Locate the cell with the specified text and output its [x, y] center coordinate. 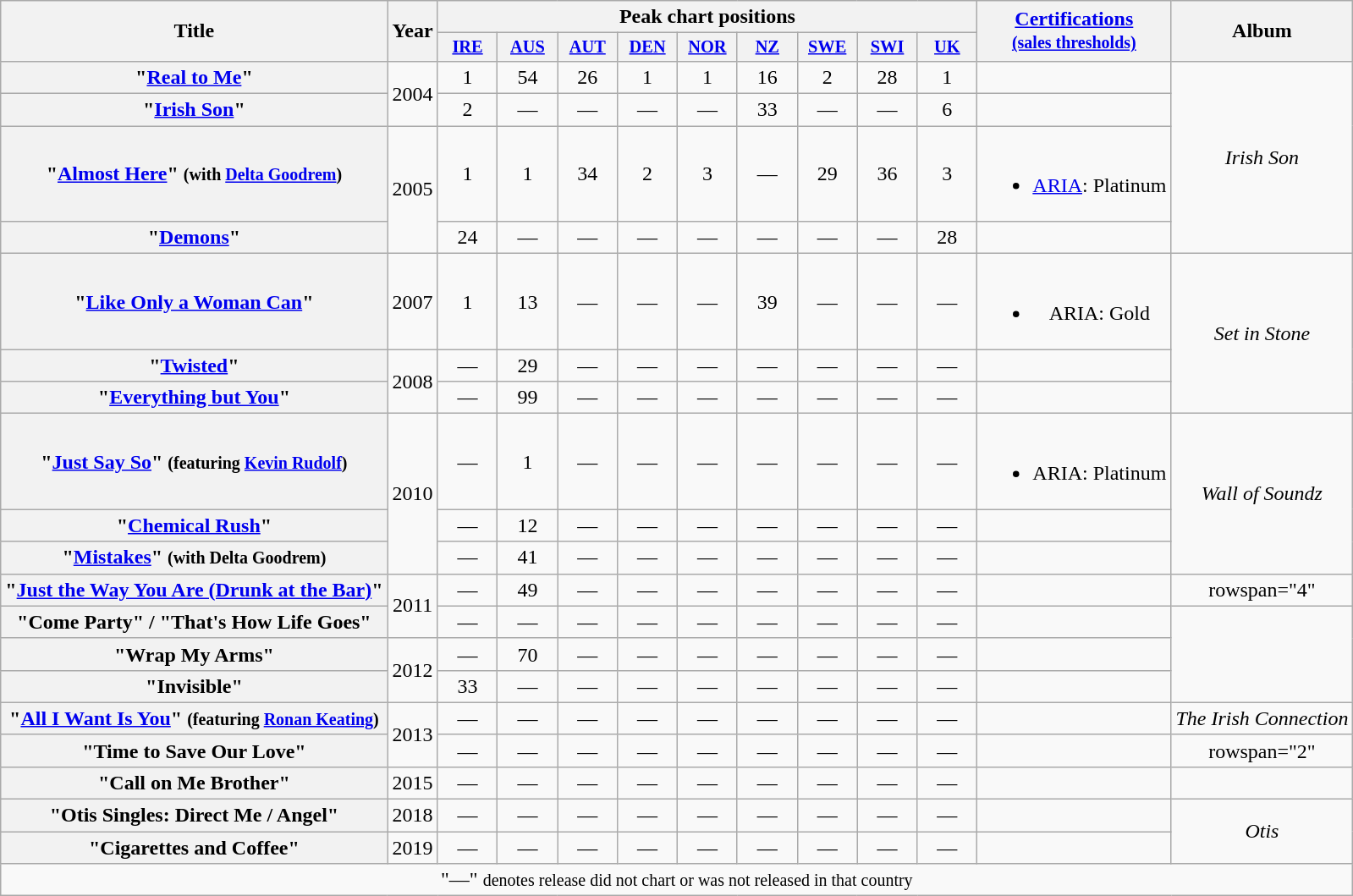
2010 [413, 494]
24 [467, 238]
ARIA: Gold [1075, 301]
"Twisted" [195, 366]
"Irish Son" [195, 110]
"Cigarettes and Coffee" [195, 848]
"Otis Singles: Direct Me / Angel" [195, 816]
16 [767, 77]
The Irish Connection [1262, 718]
34 [587, 174]
"—" denotes release did not chart or was not released in that country [677, 880]
SWI [887, 47]
"Just Say So" (featuring Kevin Rudolf) [195, 462]
Year [413, 31]
2005 [413, 190]
Irish Son [1262, 157]
2018 [413, 816]
Title [195, 31]
6 [948, 110]
2015 [413, 783]
"Like Only a Woman Can" [195, 301]
49 [528, 590]
41 [528, 558]
"Real to Me" [195, 77]
2011 [413, 606]
36 [887, 174]
13 [528, 301]
AUT [587, 47]
"Call on Me Brother" [195, 783]
"Just the Way You Are (Drunk at the Bar)" [195, 590]
UK [948, 47]
39 [767, 301]
Otis [1262, 832]
99 [528, 398]
2008 [413, 382]
26 [587, 77]
"Time to Save Our Love" [195, 750]
70 [528, 654]
rowspan="4" [1262, 590]
2019 [413, 848]
"Everything but You" [195, 398]
"Invisible" [195, 686]
"Wrap My Arms" [195, 654]
"Come Party" / "That's How Life Goes" [195, 622]
"Demons" [195, 238]
2012 [413, 670]
54 [528, 77]
2004 [413, 93]
NZ [767, 47]
Album [1262, 31]
rowspan="2" [1262, 750]
IRE [467, 47]
Wall of Soundz [1262, 494]
DEN [648, 47]
"All I Want Is You" (featuring Ronan Keating) [195, 718]
"Chemical Rush" [195, 525]
Certifications(sales thresholds) [1075, 31]
AUS [528, 47]
Peak chart positions [707, 17]
NOR [707, 47]
2007 [413, 301]
Set in Stone [1262, 333]
2013 [413, 734]
SWE [828, 47]
"Mistakes" (with Delta Goodrem) [195, 558]
"Almost Here" (with Delta Goodrem) [195, 174]
12 [528, 525]
